Detect which cell encompasses the target text, then output its [X, Y] center coordinate. 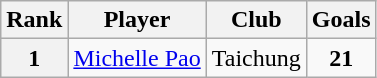
Goals [341, 20]
Taichung [256, 58]
Club [256, 20]
Michelle Pao [137, 58]
1 [34, 58]
21 [341, 58]
Player [137, 20]
Rank [34, 20]
